Detect which cell encompasses the target text, then output its [X, Y] center coordinate. 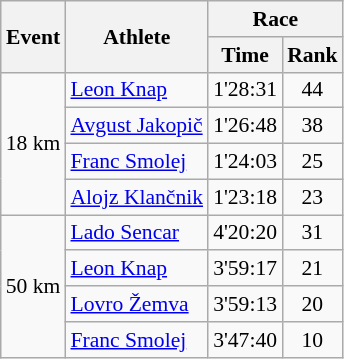
Event [34, 36]
44 [312, 90]
10 [312, 340]
23 [312, 197]
Alojz Klančnik [136, 197]
4'20:20 [245, 233]
50 km [34, 286]
Race [276, 19]
1'26:48 [245, 126]
Lovro Žemva [136, 304]
21 [312, 269]
Athlete [136, 36]
Lado Sencar [136, 233]
3'47:40 [245, 340]
18 km [34, 143]
1'28:31 [245, 90]
Time [245, 55]
20 [312, 304]
1'23:18 [245, 197]
25 [312, 162]
Rank [312, 55]
31 [312, 233]
38 [312, 126]
3'59:17 [245, 269]
3'59:13 [245, 304]
1'24:03 [245, 162]
Avgust Jakopič [136, 126]
